Determine the (X, Y) coordinate at the center of the cell enclosing the given text.  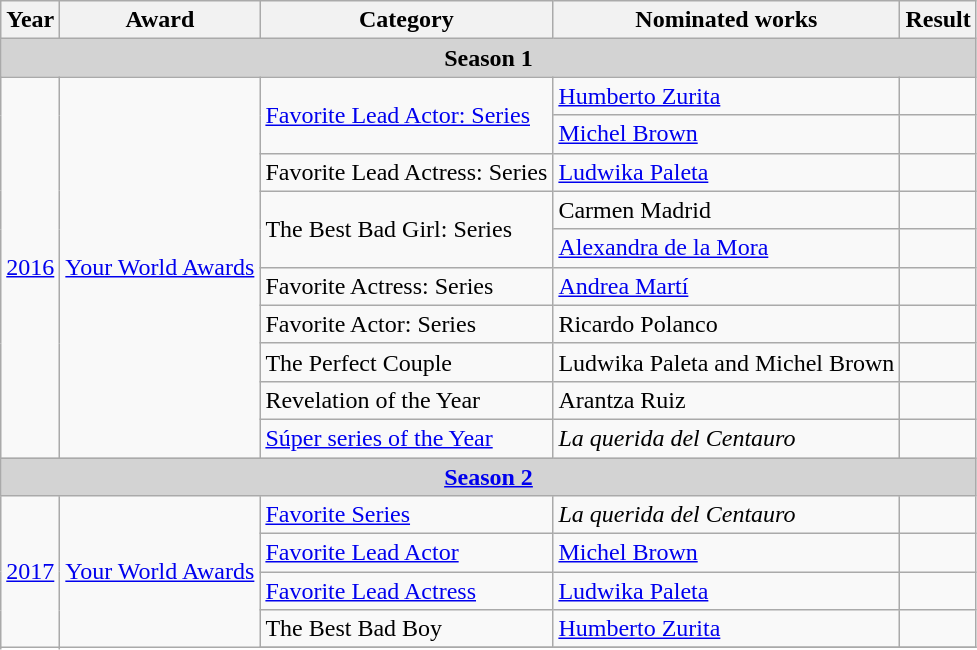
Súper series of the Year (406, 438)
Result (938, 20)
Revelation of the Year (406, 400)
Season 1 (489, 58)
The Perfect Couple (406, 362)
Alexandra de la Mora (726, 248)
Favorite Actor: Series (406, 324)
Favorite Lead Actress (406, 591)
Season 2 (489, 477)
Award (160, 20)
Ricardo Polanco (726, 324)
The Best Bad Boy (406, 629)
2017 (30, 572)
Favorite Lead Actor (406, 553)
Category (406, 20)
Favorite Actress: Series (406, 286)
2016 (30, 268)
Favorite Lead Actor: Series (406, 115)
Carmen Madrid (726, 210)
Nominated works (726, 20)
Ludwika Paleta and Michel Brown (726, 362)
Favorite Series (406, 515)
The Best Bad Girl: Series (406, 229)
Andrea Martí (726, 286)
Year (30, 20)
Favorite Lead Actress: Series (406, 172)
Arantza Ruiz (726, 400)
